Detect which cell encompasses the target text, then output its [x, y] center coordinate. 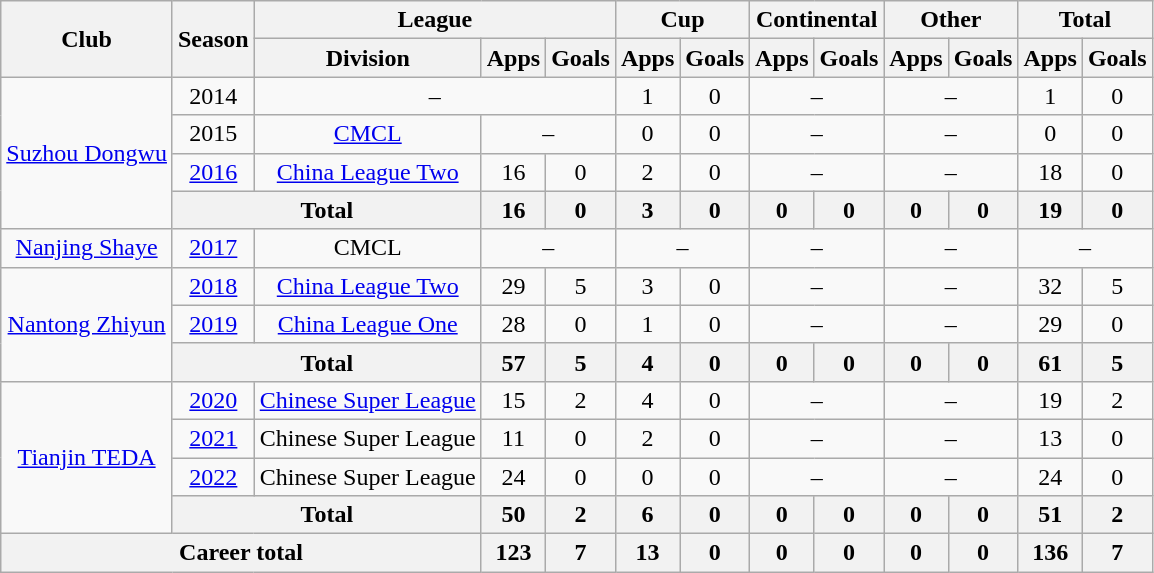
Tianjin TEDA [87, 457]
2020 [213, 400]
2021 [213, 438]
123 [513, 553]
2018 [213, 286]
2014 [213, 96]
2015 [213, 134]
2019 [213, 324]
2017 [213, 248]
League [434, 20]
Nanjing Shaye [87, 248]
57 [513, 362]
Division [368, 58]
51 [1050, 515]
Suzhou Dongwu [87, 153]
2016 [213, 172]
Cup [682, 20]
18 [1050, 172]
28 [513, 324]
50 [513, 515]
32 [1050, 286]
Career total [241, 553]
China League One [368, 324]
2022 [213, 477]
15 [513, 400]
61 [1050, 362]
11 [513, 438]
Season [213, 39]
6 [647, 515]
Continental [817, 20]
Other [951, 20]
Club [87, 39]
Nantong Zhiyun [87, 324]
136 [1050, 553]
